Search for the cell housing the specified text and yield its [X, Y] center coordinate. 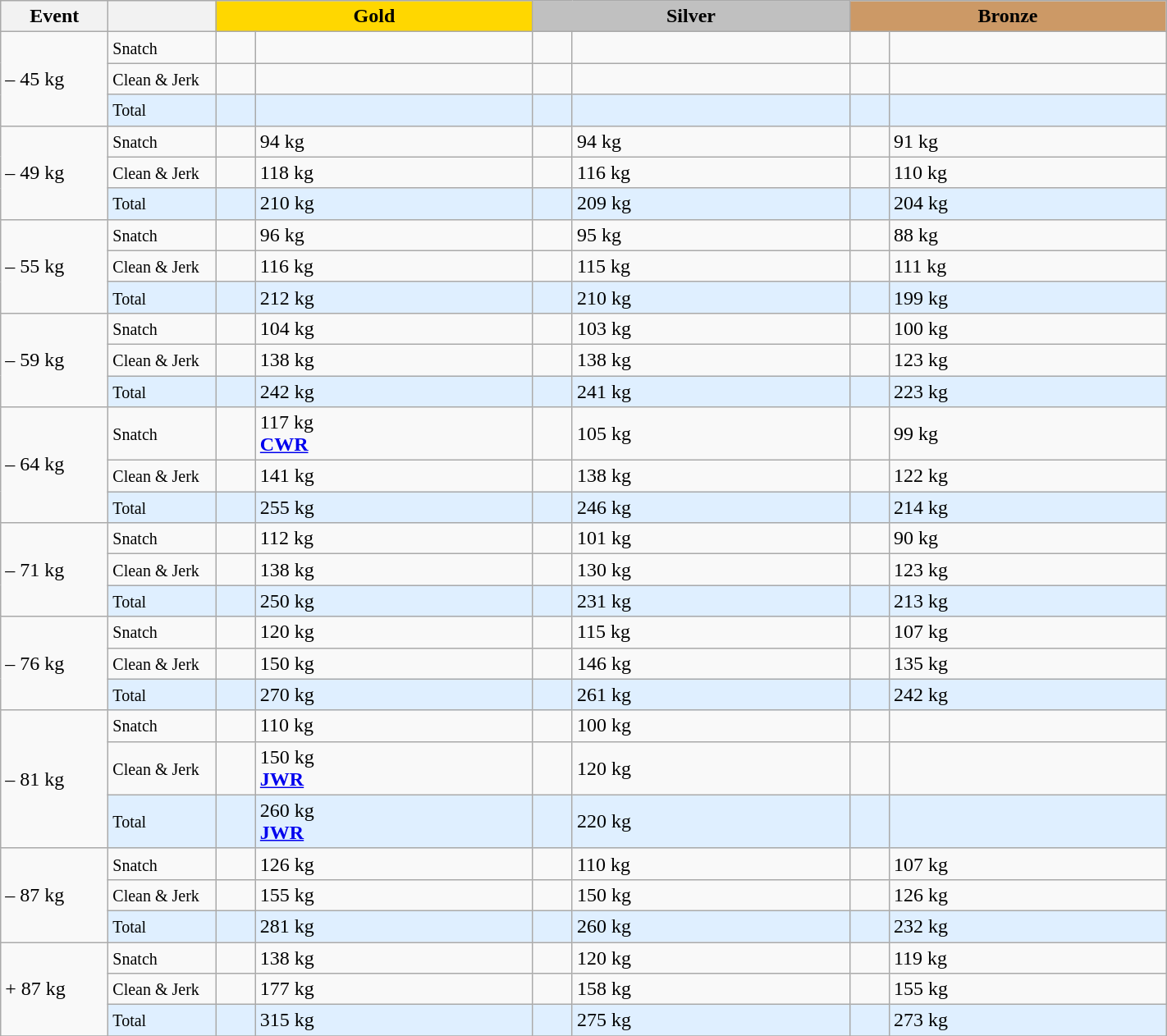
250 kg [394, 601]
– 81 kg [54, 779]
199 kg [1027, 297]
122 kg [1027, 476]
223 kg [1027, 392]
212 kg [394, 297]
220 kg [711, 821]
91 kg [1027, 141]
– 71 kg [54, 570]
255 kg [394, 507]
88 kg [1027, 235]
246 kg [711, 507]
315 kg [394, 1020]
Event [54, 16]
Silver [691, 16]
241 kg [711, 392]
214 kg [1027, 507]
209 kg [711, 204]
99 kg [1027, 433]
273 kg [1027, 1020]
– 55 kg [54, 266]
101 kg [711, 539]
135 kg [1027, 663]
119 kg [1027, 958]
281 kg [394, 926]
111 kg [1027, 266]
213 kg [1027, 601]
103 kg [711, 328]
Gold [374, 16]
+ 87 kg [54, 989]
– 87 kg [54, 895]
– 76 kg [54, 663]
90 kg [1027, 539]
231 kg [711, 601]
96 kg [394, 235]
232 kg [1027, 926]
– 64 kg [54, 465]
275 kg [711, 1020]
260 kg [711, 926]
112 kg [394, 539]
141 kg [394, 476]
146 kg [711, 663]
Bronze [1008, 16]
150 kgJWR [394, 768]
105 kg [711, 433]
158 kg [711, 989]
261 kg [711, 694]
95 kg [711, 235]
104 kg [394, 328]
177 kg [394, 989]
– 45 kg [54, 79]
– 59 kg [54, 360]
– 49 kg [54, 172]
118 kg [394, 172]
260 kgJWR [394, 821]
204 kg [1027, 204]
270 kg [394, 694]
117 kgCWR [394, 433]
130 kg [711, 570]
